Return [X, Y] of the center of cell containing provided text 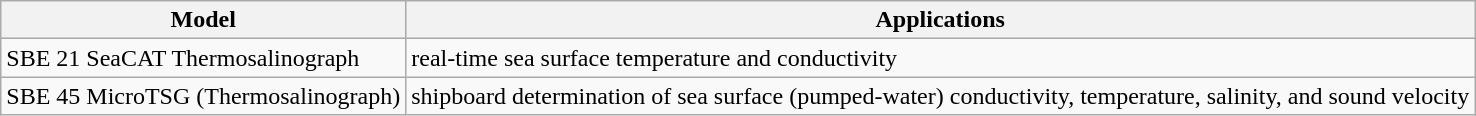
Applications [940, 20]
SBE 21 SeaCAT Thermosalinograph [204, 58]
real-time sea surface temperature and conductivity [940, 58]
Model [204, 20]
shipboard determination of sea surface (pumped-water) conductivity, temperature, salinity, and sound velocity [940, 96]
SBE 45 MicroTSG (Thermosalinograph) [204, 96]
